Determine the (x, y) coordinate at the center of the cell enclosing the given text.  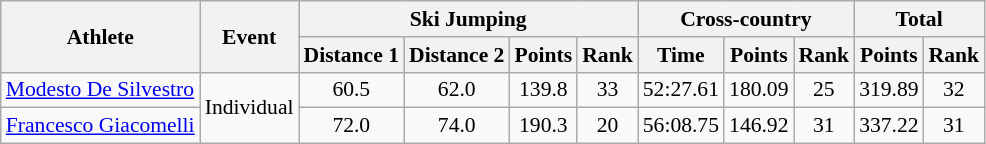
Ski Jumping (468, 19)
Athlete (100, 36)
Modesto De Silvestro (100, 90)
20 (608, 126)
33 (608, 90)
139.8 (543, 90)
337.22 (888, 126)
52:27.61 (681, 90)
72.0 (352, 126)
Time (681, 55)
Distance 1 (352, 55)
Distance 2 (456, 55)
Event (250, 36)
Cross-country (746, 19)
62.0 (456, 90)
74.0 (456, 126)
32 (954, 90)
Francesco Giacomelli (100, 126)
Total (919, 19)
146.92 (758, 126)
319.89 (888, 90)
25 (824, 90)
190.3 (543, 126)
Individual (250, 108)
180.09 (758, 90)
56:08.75 (681, 126)
60.5 (352, 90)
